Pinpoint the cell where the given text exists, returning its [X, Y] midpoint coordinate. 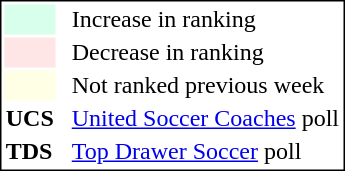
United Soccer Coaches poll [205, 119]
TDS [30, 151]
UCS [30, 119]
Decrease in ranking [205, 53]
Increase in ranking [205, 19]
Not ranked previous week [205, 85]
Top Drawer Soccer poll [205, 151]
